Output the (x, y) coordinate of the center of the cell containing the given text.  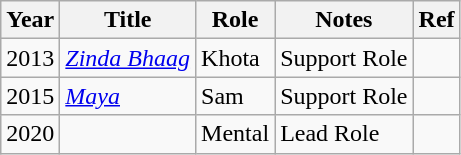
2015 (30, 96)
Lead Role (344, 134)
Maya (128, 96)
Sam (236, 96)
Title (128, 20)
2020 (30, 134)
Mental (236, 134)
2013 (30, 58)
Zinda Bhaag (128, 58)
Role (236, 20)
Ref (436, 20)
Year (30, 20)
Khota (236, 58)
Notes (344, 20)
